Capture the cell that displays the provided text and extract its (x, y) central coordinate. 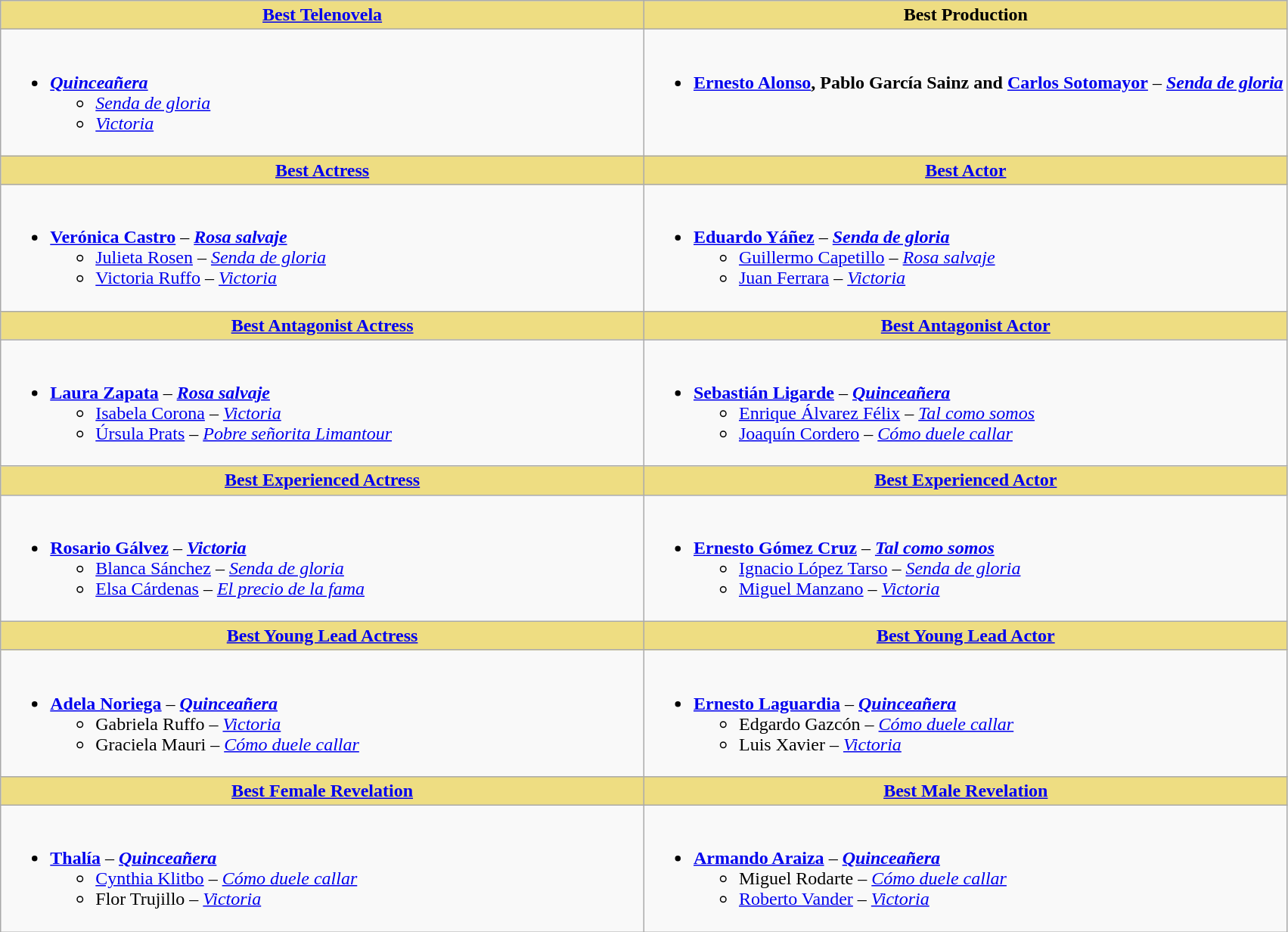
Best Actress (322, 170)
Rosario Gálvez – VictoriaBlanca Sánchez – Senda de gloriaElsa Cárdenas – El precio de la fama (322, 558)
Best Experienced Actor (965, 480)
Best Antagonist Actress (322, 325)
QuinceañeraSenda de gloriaVictoria (322, 92)
Best Female Revelation (322, 791)
Ernesto Laguardia – QuinceañeraEdgardo Gazcón – Cómo duele callarLuis Xavier – Victoria (965, 713)
Armando Araiza – QuinceañeraMiguel Rodarte – Cómo duele callarRoberto Vander – Victoria (965, 868)
Ernesto Gómez Cruz – Tal como somosIgnacio López Tarso – Senda de gloriaMiguel Manzano – Victoria (965, 558)
Adela Noriega – QuinceañeraGabriela Ruffo – VictoriaGraciela Mauri – Cómo duele callar (322, 713)
Best Production (965, 15)
Verónica Castro – Rosa salvajeJulieta Rosen – Senda de gloriaVictoria Ruffo – Victoria (322, 248)
Best Male Revelation (965, 791)
Ernesto Alonso, Pablo García Sainz and Carlos Sotomayor – Senda de gloria (965, 92)
Best Telenovela (322, 15)
Sebastián Ligarde – QuinceañeraEnrique Álvarez Félix – Tal como somosJoaquín Cordero – Cómo duele callar (965, 402)
Best Young Lead Actress (322, 635)
Best Young Lead Actor (965, 635)
Best Actor (965, 170)
Best Experienced Actress (322, 480)
Thalía – QuinceañeraCynthia Klitbo – Cómo duele callarFlor Trujillo – Victoria (322, 868)
Best Antagonist Actor (965, 325)
Eduardo Yáñez – Senda de gloriaGuillermo Capetillo – Rosa salvajeJuan Ferrara – Victoria (965, 248)
Laura Zapata – Rosa salvajeIsabela Corona – VictoriaÚrsula Prats – Pobre señorita Limantour (322, 402)
